Return the (X, Y) coordinate for the center point of the cell that contains the specified text.  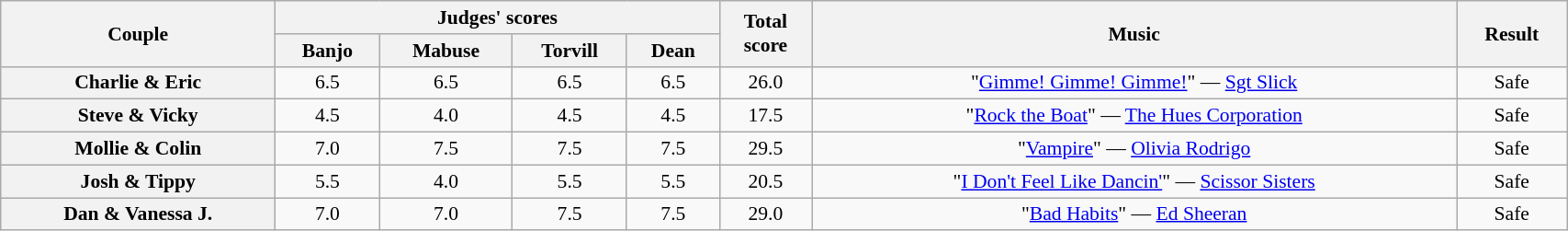
"Vampire" — Olivia Rodrigo (1134, 149)
Judges' scores (498, 17)
Josh & Tippy (138, 181)
Result (1512, 33)
"I Don't Feel Like Dancin'" — Scissor Sisters (1134, 181)
Mabuse (446, 51)
Mollie & Colin (138, 149)
Totalscore (765, 33)
29.0 (765, 214)
Banjo (327, 51)
"Bad Habits" — Ed Sheeran (1134, 214)
29.5 (765, 149)
Dean (672, 51)
Steve & Vicky (138, 116)
Torvill (570, 51)
20.5 (765, 181)
"Gimme! Gimme! Gimme!" — Sgt Slick (1134, 83)
17.5 (765, 116)
Couple (138, 33)
Dan & Vanessa J. (138, 214)
Music (1134, 33)
"Rock the Boat" — The Hues Corporation (1134, 116)
Charlie & Eric (138, 83)
26.0 (765, 83)
